Return the [X, Y] coordinate for the center point of the cell that contains the specified text.  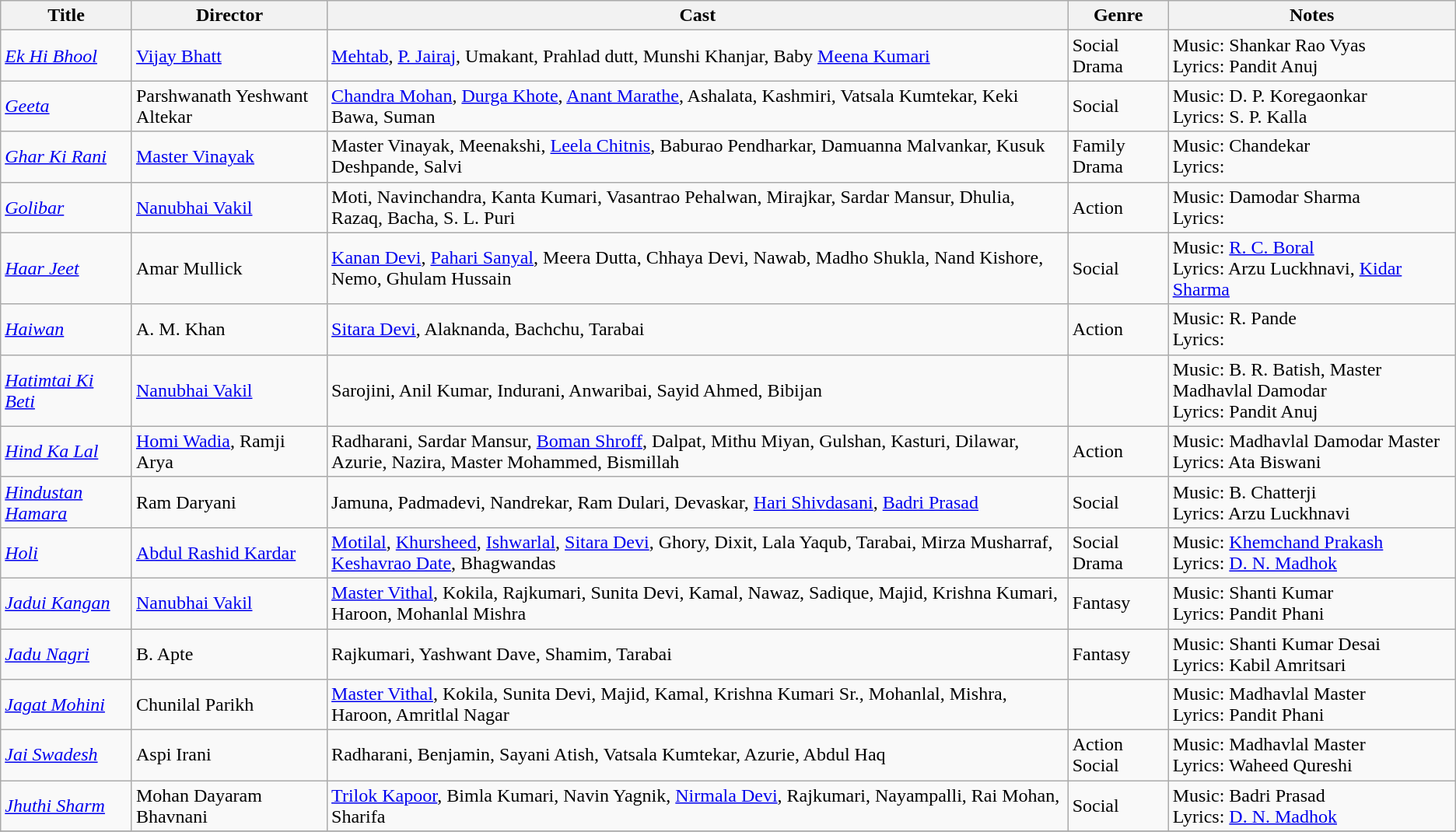
Chunilal Parikh [229, 704]
Jhuthi Sharm [67, 806]
Hind Ka Lal [67, 451]
Music: D. P. Koregaonkar Lyrics: S. P. Kalla [1311, 106]
Trilok Kapoor, Bimla Kumari, Navin Yagnik, Nirmala Devi, Rajkumari, Nayampalli, Rai Mohan, Sharifa [698, 806]
Mohan Dayaram Bhavnani [229, 806]
Music: Madhavlal Damodar MasterLyrics: Ata Biswani [1311, 451]
Golibar [67, 207]
Master Vithal, Kokila, Rajkumari, Sunita Devi, Kamal, Nawaz, Sadique, Majid, Krishna Kumari, Haroon, Mohanlal Mishra [698, 603]
Abdul Rashid Kardar [229, 552]
Jadui Kangan [67, 603]
Master Vinayak [229, 157]
Cast [698, 16]
Rajkumari, Yashwant Dave, Shamim, Tarabai [698, 653]
Music: Shankar Rao VyasLyrics: Pandit Anuj [1311, 56]
Geeta [67, 106]
Holi [67, 552]
Family Drama [1118, 157]
Jadu Nagri [67, 653]
Ghar Ki Rani [67, 157]
Aspi Irani [229, 756]
Music: Shanti Kumar Desai Lyrics: Kabil Amritsari [1311, 653]
Hindustan Hamara [67, 502]
Sitara Devi, Alaknanda, Bachchu, Tarabai [698, 330]
Genre [1118, 16]
Radharani, Benjamin, Sayani Atish, Vatsala Kumtekar, Azurie, Abdul Haq [698, 756]
Homi Wadia, Ramji Arya [229, 451]
Master Vinayak, Meenakshi, Leela Chitnis, Baburao Pendharkar, Damuanna Malvankar, Kusuk Deshpande, Salvi [698, 157]
Music: B. R. Batish, Master Madhavlal DamodarLyrics: Pandit Anuj [1311, 390]
Amar Mullick [229, 268]
Music: Badri PrasadLyrics: D. N. Madhok [1311, 806]
Parshwanath Yeshwant Altekar [229, 106]
Jamuna, Padmadevi, Nandrekar, Ram Dulari, Devaskar, Hari Shivdasani, Badri Prasad [698, 502]
Chandra Mohan, Durga Khote, Anant Marathe, Ashalata, Kashmiri, Vatsala Kumtekar, Keki Bawa, Suman [698, 106]
Sarojini, Anil Kumar, Indurani, Anwaribai, Sayid Ahmed, Bibijan [698, 390]
Radharani, Sardar Mansur, Boman Shroff, Dalpat, Mithu Miyan, Gulshan, Kasturi, Dilawar, Azurie, Nazira, Master Mohammed, Bismillah [698, 451]
Jagat Mohini [67, 704]
Ram Daryani [229, 502]
B. Apte [229, 653]
Jai Swadesh [67, 756]
Haar Jeet [67, 268]
Title [67, 16]
Master Vithal, Kokila, Sunita Devi, Majid, Kamal, Krishna Kumari Sr., Mohanlal, Mishra, Haroon, Amritlal Nagar [698, 704]
Kanan Devi, Pahari Sanyal, Meera Dutta, Chhaya Devi, Nawab, Madho Shukla, Nand Kishore, Nemo, Ghulam Hussain [698, 268]
Ek Hi Bhool [67, 56]
Music: ChandekarLyrics: [1311, 157]
Music: R. C. BoralLyrics: Arzu Luckhnavi, Kidar Sharma [1311, 268]
Motilal, Khursheed, Ishwarlal, Sitara Devi, Ghory, Dixit, Lala Yaqub, Tarabai, Mirza Musharraf, Keshavrao Date, Bhagwandas [698, 552]
Music: Madhavlal MasterLyrics: Waheed Qureshi [1311, 756]
Action Social [1118, 756]
Music: Damodar SharmaLyrics: [1311, 207]
Moti, Navinchandra, Kanta Kumari, Vasantrao Pehalwan, Mirajkar, Sardar Mansur, Dhulia, Razaq, Bacha, S. L. Puri [698, 207]
Haiwan [67, 330]
Music: Madhavlal MasterLyrics: Pandit Phani [1311, 704]
Mehtab, P. Jairaj, Umakant, Prahlad dutt, Munshi Khanjar, Baby Meena Kumari [698, 56]
Notes [1311, 16]
Music: R. PandeLyrics: [1311, 330]
Music: Khemchand PrakashLyrics: D. N. Madhok [1311, 552]
Music: Shanti KumarLyrics: Pandit Phani [1311, 603]
Music: B. ChatterjiLyrics: Arzu Luckhnavi [1311, 502]
Director [229, 16]
A. M. Khan [229, 330]
Vijay Bhatt [229, 56]
Hatimtai Ki Beti [67, 390]
